Locate the cell with the specified text and output its [x, y] center coordinate. 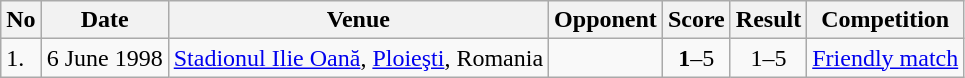
No [21, 20]
1. [21, 58]
Friendly match [886, 58]
Score [696, 20]
Date [104, 20]
6 June 1998 [104, 58]
Competition [886, 20]
Result [768, 20]
Venue [358, 20]
Opponent [606, 20]
Stadionul Ilie Oană, Ploieşti, Romania [358, 58]
